Pinpoint the cell where the given text exists, returning its (X, Y) midpoint coordinate. 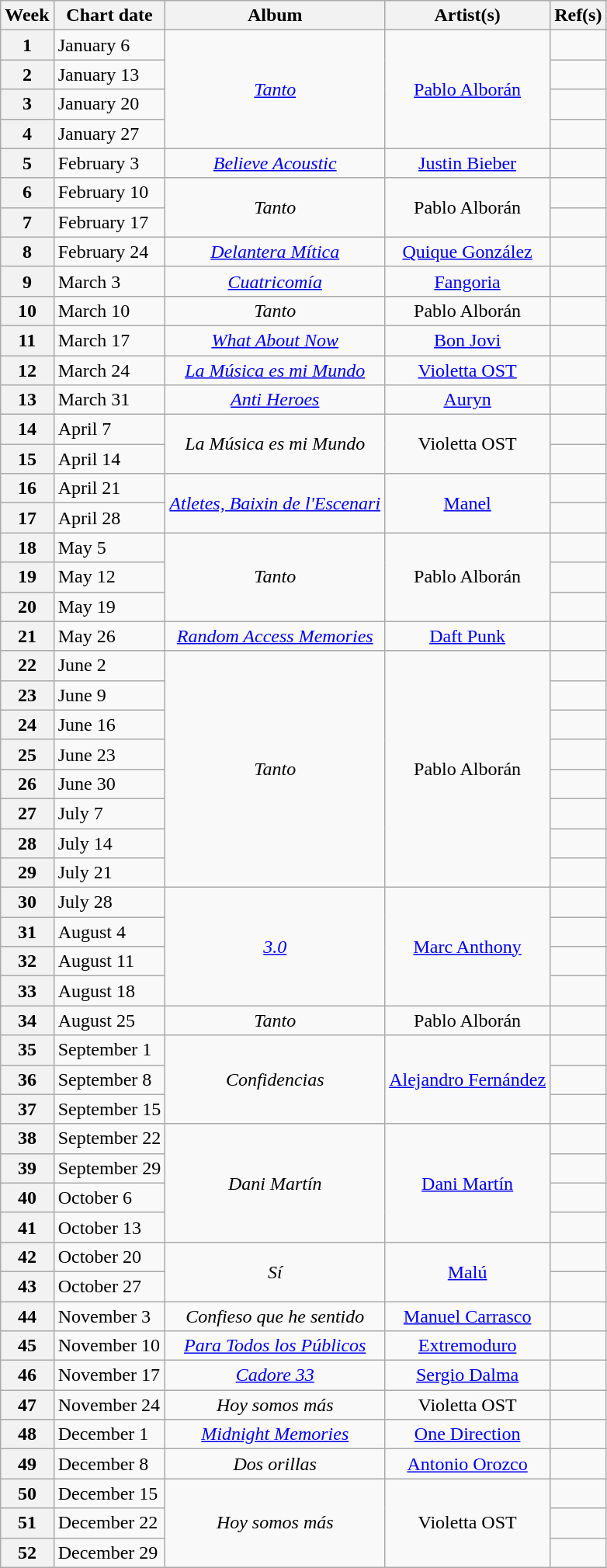
Para Todos los Públicos (275, 1346)
Marc Anthony (467, 947)
25 (27, 754)
50 (27, 1493)
July 21 (109, 873)
March 3 (109, 281)
Cuatricomía (275, 281)
19 (27, 577)
August 18 (109, 991)
42 (27, 1257)
33 (27, 991)
June 2 (109, 666)
Antonio Orozco (467, 1464)
30 (27, 902)
July 28 (109, 902)
Fangoria (467, 281)
9 (27, 281)
March 24 (109, 370)
December 1 (109, 1434)
April 7 (109, 429)
16 (27, 488)
What About Now (275, 340)
3 (27, 104)
January 20 (109, 104)
February 24 (109, 252)
Delantera Mítica (275, 252)
18 (27, 548)
Bon Jovi (467, 340)
April 21 (109, 488)
Sí (275, 1271)
Manel (467, 503)
49 (27, 1464)
October 6 (109, 1198)
One Direction (467, 1434)
September 8 (109, 1080)
February 17 (109, 222)
27 (27, 813)
21 (27, 636)
July 14 (109, 843)
12 (27, 370)
May 12 (109, 577)
Random Access Memories (275, 636)
14 (27, 429)
January 27 (109, 134)
Anti Heroes (275, 400)
5 (27, 163)
June 23 (109, 754)
January 6 (109, 45)
October 20 (109, 1257)
September 22 (109, 1139)
June 9 (109, 695)
August 11 (109, 961)
Album (275, 16)
Manuel Carrasco (467, 1316)
6 (27, 193)
23 (27, 695)
20 (27, 607)
1 (27, 45)
39 (27, 1168)
Cadore 33 (275, 1375)
28 (27, 843)
Malú (467, 1271)
Daft Punk (467, 636)
24 (27, 725)
November 24 (109, 1405)
March 31 (109, 400)
Alejandro Fernández (467, 1080)
March 17 (109, 340)
2 (27, 75)
7 (27, 222)
Extremoduro (467, 1346)
38 (27, 1139)
May 19 (109, 607)
15 (27, 459)
Dos orillas (275, 1464)
November 10 (109, 1346)
10 (27, 311)
Midnight Memories (275, 1434)
Confidencias (275, 1080)
36 (27, 1080)
43 (27, 1286)
Atletes, Baixin de l'Escenari (275, 503)
December 15 (109, 1493)
41 (27, 1227)
Week (27, 16)
48 (27, 1434)
February 3 (109, 163)
31 (27, 932)
September 15 (109, 1109)
February 10 (109, 193)
37 (27, 1109)
September 29 (109, 1168)
November 17 (109, 1375)
17 (27, 518)
52 (27, 1552)
13 (27, 400)
Justin Bieber (467, 163)
April 28 (109, 518)
December 8 (109, 1464)
December 22 (109, 1523)
March 10 (109, 311)
September 1 (109, 1050)
46 (27, 1375)
June 30 (109, 784)
40 (27, 1198)
May 5 (109, 548)
22 (27, 666)
August 25 (109, 1020)
11 (27, 340)
November 3 (109, 1316)
Auryn (467, 400)
Quique González (467, 252)
Confieso que he sentido (275, 1316)
32 (27, 961)
July 7 (109, 813)
51 (27, 1523)
Ref(s) (578, 16)
Believe Acoustic (275, 163)
August 4 (109, 932)
Chart date (109, 16)
October 27 (109, 1286)
44 (27, 1316)
4 (27, 134)
47 (27, 1405)
June 16 (109, 725)
8 (27, 252)
3.0 (275, 947)
October 13 (109, 1227)
26 (27, 784)
December 29 (109, 1552)
34 (27, 1020)
35 (27, 1050)
Sergio Dalma (467, 1375)
45 (27, 1346)
29 (27, 873)
May 26 (109, 636)
January 13 (109, 75)
April 14 (109, 459)
Artist(s) (467, 16)
